Return (x, y) of the center of cell containing provided text 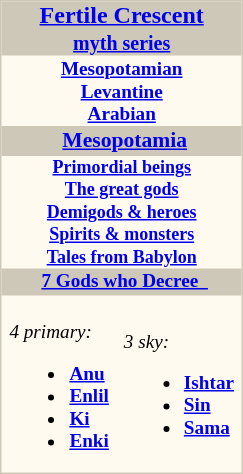
Demigods & heroes (122, 212)
Tales from Babylon (122, 257)
4 primary:AnuEnlilKiEnki (59, 384)
Arabian (122, 115)
Mesopotamia (122, 141)
Levantine (122, 92)
Fertile Crescentmyth series (122, 29)
7 Gods who Decree (122, 282)
Spirits & monsters (122, 235)
Primordial beings (122, 167)
The great gods (122, 189)
3 sky:IshtarSinSama (178, 384)
Mesopotamian (122, 69)
